Pinpoint the cell where the given text exists, returning its (x, y) midpoint coordinate. 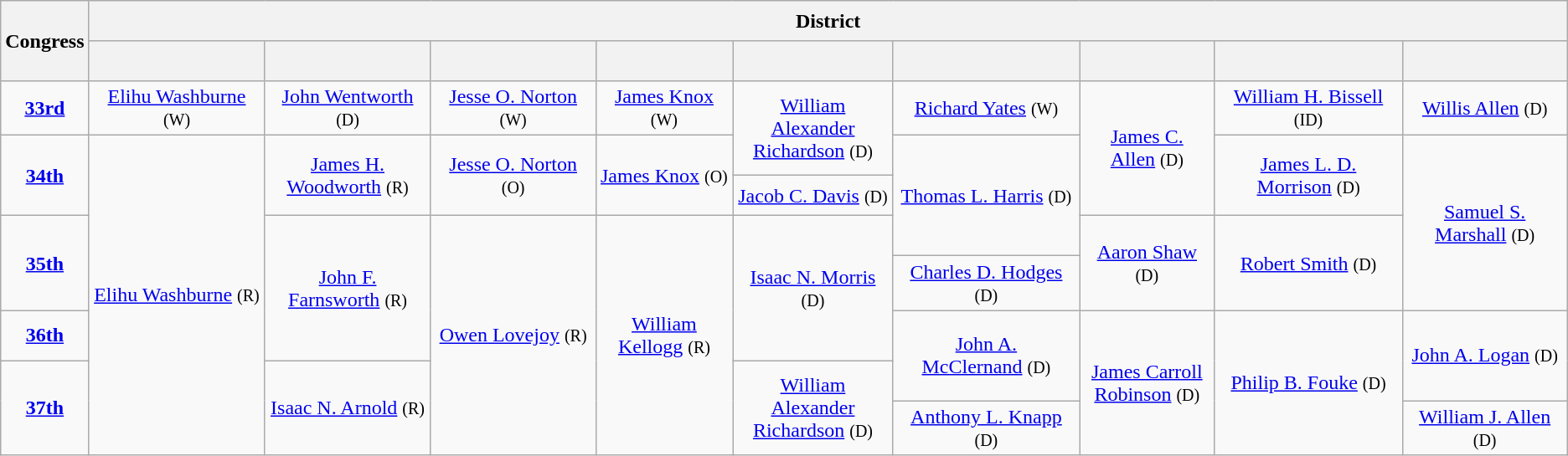
Richard Yates (W) (986, 109)
Isaac N. Morris (D) (812, 288)
James Knox (W) (664, 109)
Jesse O. Norton (W) (513, 109)
Jacob C. Davis (D) (812, 196)
33rd (45, 109)
Charles D. Hodges (D) (986, 283)
District (828, 21)
John A.McClernand (D) (986, 356)
Willis Allen (D) (1484, 109)
John Wentworth (D) (348, 109)
James Knox (O) (664, 176)
Elihu Washburne (R) (177, 295)
Owen Lovejoy (R) (513, 336)
34th (45, 176)
36th (45, 336)
37th (45, 408)
Congress (45, 41)
35th (45, 263)
Jesse O. Norton (O) (513, 176)
Thomas L. Harris (D) (986, 196)
James H.Woodworth (R) (348, 176)
William H. Bissell (ID) (1308, 109)
James CarrollRobinson (D) (1148, 383)
Robert Smith (D) (1308, 263)
John A. Logan (D) (1484, 356)
Elihu Washburne (W) (177, 109)
John F.Farnsworth (R) (348, 288)
Philip B. Fouke (D) (1308, 383)
Isaac N. Arnold (R) (348, 408)
WilliamKellogg (R) (664, 336)
Aaron Shaw (D) (1148, 263)
James L. D.Morrison (D) (1308, 176)
James C.Allen (D) (1148, 149)
Samuel S.Marshall (D) (1484, 223)
William J. Allen (D) (1484, 428)
Anthony L. Knapp (D) (986, 428)
